Extract the (X, Y) coordinate from the center of the cell holding the provided text.  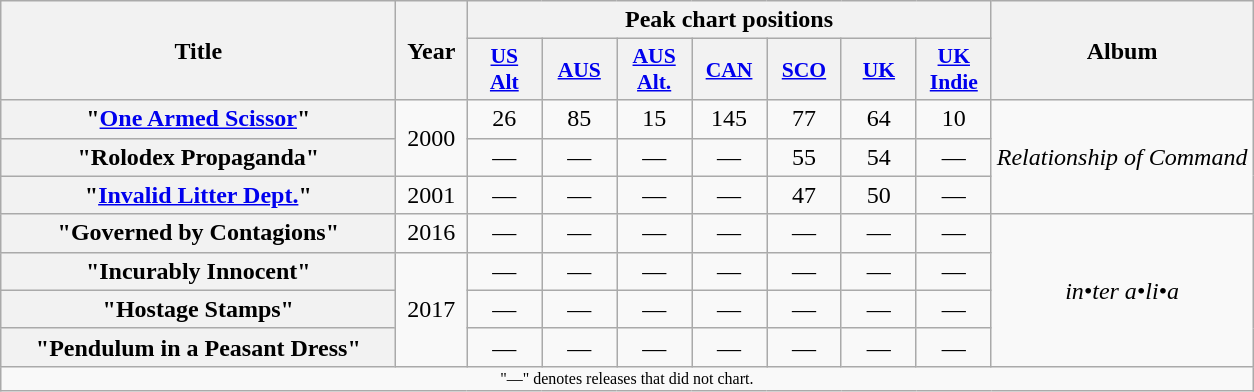
77 (804, 119)
AUS (580, 70)
UKIndie (954, 70)
50 (878, 195)
AUSAlt. (654, 70)
Peak chart positions (729, 20)
26 (504, 119)
145 (730, 119)
SCO (804, 70)
85 (580, 119)
"One Armed Scissor" (198, 119)
"Governed by Contagions" (198, 233)
47 (804, 195)
Title (198, 50)
2016 (432, 233)
"Hostage Stamps" (198, 309)
USAlt (504, 70)
Album (1122, 50)
10 (954, 119)
"—" denotes releases that did not chart. (627, 378)
Relationship of Command (1122, 157)
2001 (432, 195)
15 (654, 119)
2017 (432, 309)
Year (432, 50)
"Incurably Innocent" (198, 271)
54 (878, 157)
55 (804, 157)
"Invalid Litter Dept." (198, 195)
UK (878, 70)
in•ter a•li•a (1122, 290)
2000 (432, 138)
CAN (730, 70)
64 (878, 119)
"Pendulum in a Peasant Dress" (198, 347)
"Rolodex Propaganda" (198, 157)
